Pinpoint the cell where the given text exists, returning its (x, y) midpoint coordinate. 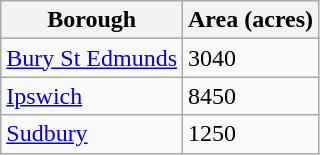
8450 (251, 96)
Bury St Edmunds (92, 58)
Ipswich (92, 96)
3040 (251, 58)
Area (acres) (251, 20)
Borough (92, 20)
Sudbury (92, 134)
1250 (251, 134)
